Detect which cell encompasses the target text, then output its [X, Y] center coordinate. 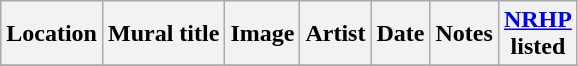
Artist [336, 34]
Location [52, 34]
Image [262, 34]
Mural title [163, 34]
NRHPlisted [538, 34]
Date [400, 34]
Notes [464, 34]
